Return the [x, y] coordinate for the center point of the cell that contains the specified text.  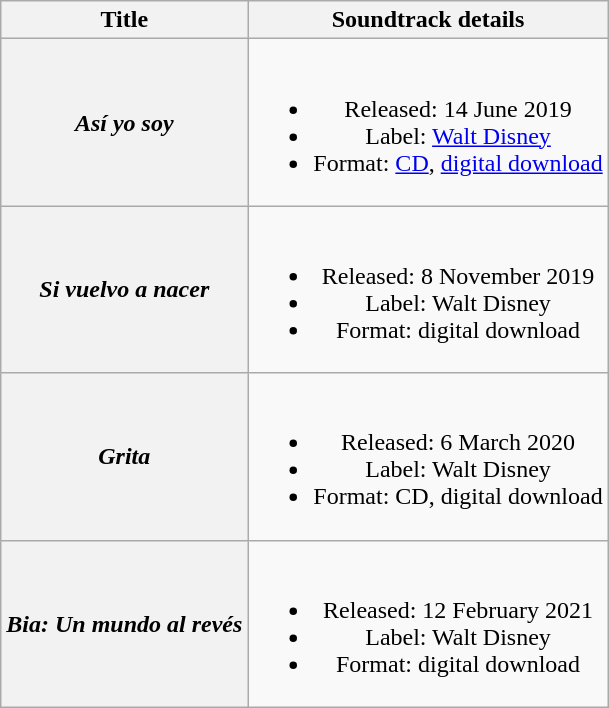
Released: 12 February 2021Label: Walt DisneyFormat: digital download [428, 624]
Soundtrack details [428, 20]
Si vuelvo a nacer [124, 290]
Released: 8 November 2019Label: Walt DisneyFormat: digital download [428, 290]
Grita [124, 456]
Bia: Un mundo al revés [124, 624]
Released: 6 March 2020Label: Walt DisneyFormat: CD, digital download [428, 456]
Released: 14 June 2019Label: Walt DisneyFormat: CD, digital download [428, 122]
Title [124, 20]
Así yo soy [124, 122]
